Pinpoint the cell where the given text exists, returning its (X, Y) midpoint coordinate. 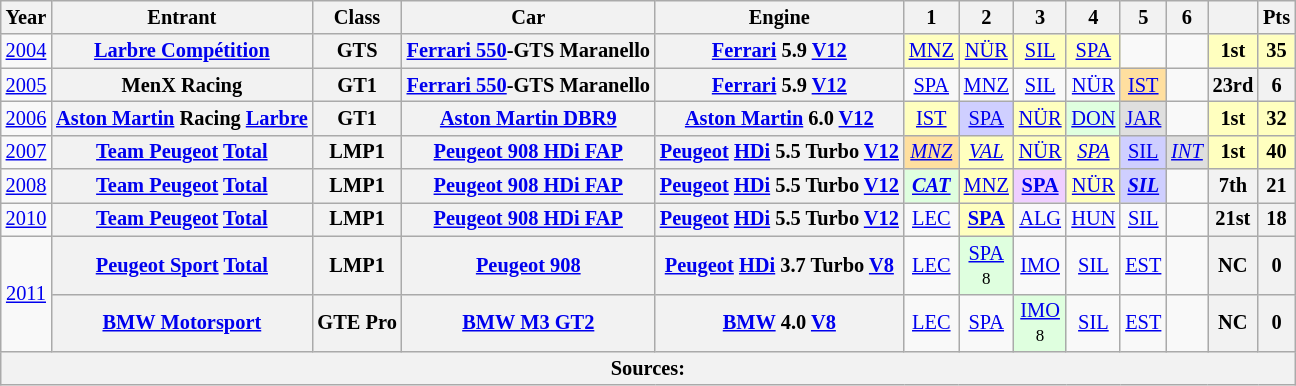
2008 (26, 186)
Peugeot Sport Total (182, 265)
2010 (26, 219)
Sources: (648, 368)
Peugeot HDi 3.7 Turbo V8 (780, 265)
VAL (986, 152)
Aston Martin Racing Larbre (182, 118)
DON (1093, 118)
2006 (26, 118)
3 (1040, 17)
HUN (1093, 219)
INT (1186, 152)
IMO8 (1040, 323)
Entrant (182, 17)
Year (26, 17)
JAR (1143, 118)
Larbre Compétition (182, 51)
4 (1093, 17)
BMW M3 GT2 (528, 323)
Engine (780, 17)
BMW Motorsport (182, 323)
GTS (358, 51)
IMO (1040, 265)
5 (1143, 17)
2007 (26, 152)
Aston Martin 6.0 V12 (780, 118)
Aston Martin DBR9 (528, 118)
7th (1233, 186)
Class (358, 17)
1 (932, 17)
Car (528, 17)
ALG (1040, 219)
21st (1233, 219)
2004 (26, 51)
2011 (26, 294)
40 (1276, 152)
GTE Pro (358, 323)
MenX Racing (182, 85)
2 (986, 17)
Pts (1276, 17)
35 (1276, 51)
Peugeot 908 (528, 265)
21 (1276, 186)
32 (1276, 118)
23rd (1233, 85)
SPA8 (986, 265)
CAT (932, 186)
18 (1276, 219)
BMW 4.0 V8 (780, 323)
2005 (26, 85)
